Pinpoint the cell where the given text exists, returning its (X, Y) midpoint coordinate. 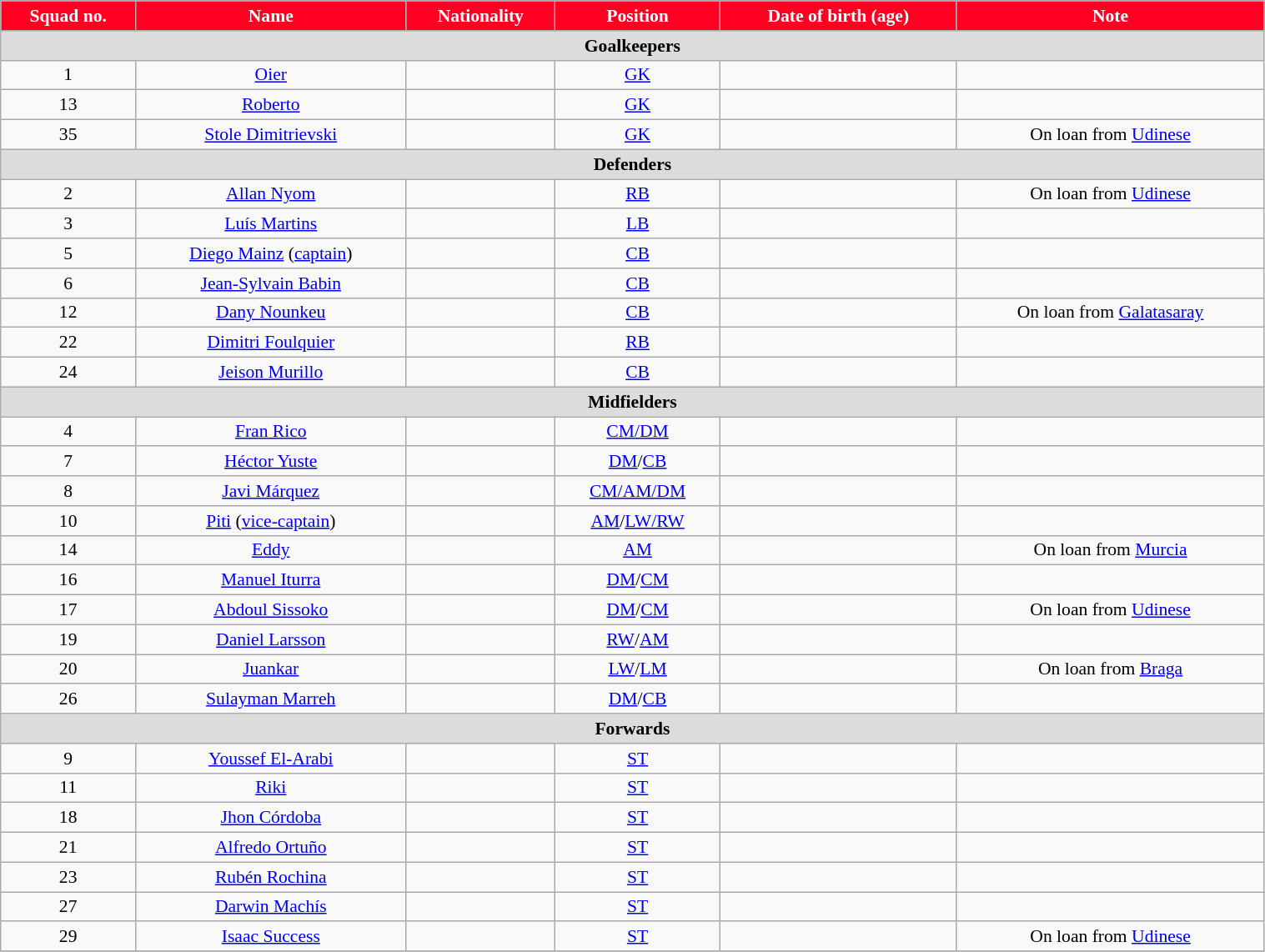
2 (68, 194)
12 (68, 313)
29 (68, 937)
Piti (vice-captain) (271, 521)
Dany Nounkeu (271, 313)
Eddy (271, 550)
Manuel Iturra (271, 580)
Rubén Rochina (271, 877)
Jhon Córdoba (271, 818)
19 (68, 639)
Héctor Yuste (271, 462)
20 (68, 669)
35 (68, 135)
Luís Martins (271, 224)
CM/AM/DM (638, 491)
Riki (271, 788)
Daniel Larsson (271, 639)
18 (68, 818)
Diego Mainz (captain) (271, 253)
Date of birth (age) (838, 16)
CM/DM (638, 432)
On loan from Murcia (1111, 550)
13 (68, 105)
On loan from Galatasaray (1111, 313)
Fran Rico (271, 432)
Oier (271, 75)
Defenders (632, 164)
Squad no. (68, 16)
16 (68, 580)
LW/LM (638, 669)
27 (68, 907)
On loan from Braga (1111, 669)
AM/LW/RW (638, 521)
LB (638, 224)
14 (68, 550)
17 (68, 610)
Dimitri Foulquier (271, 343)
Name (271, 16)
Stole Dimitrievski (271, 135)
Allan Nyom (271, 194)
3 (68, 224)
Jeison Murillo (271, 373)
22 (68, 343)
8 (68, 491)
21 (68, 848)
26 (68, 699)
AM (638, 550)
Midfielders (632, 402)
Note (1111, 16)
24 (68, 373)
10 (68, 521)
Javi Márquez (271, 491)
Youssef El-Arabi (271, 759)
11 (68, 788)
Nationality (480, 16)
7 (68, 462)
Jean-Sylvain Babin (271, 283)
23 (68, 877)
6 (68, 283)
Roberto (271, 105)
Forwards (632, 729)
RW/AM (638, 639)
Goalkeepers (632, 46)
Sulayman Marreh (271, 699)
5 (68, 253)
Juankar (271, 669)
Alfredo Ortuño (271, 848)
Abdoul Sissoko (271, 610)
Position (638, 16)
Isaac Success (271, 937)
1 (68, 75)
9 (68, 759)
4 (68, 432)
Darwin Machís (271, 907)
